Extract the (X, Y) coordinate from the center of the cell holding the provided text.  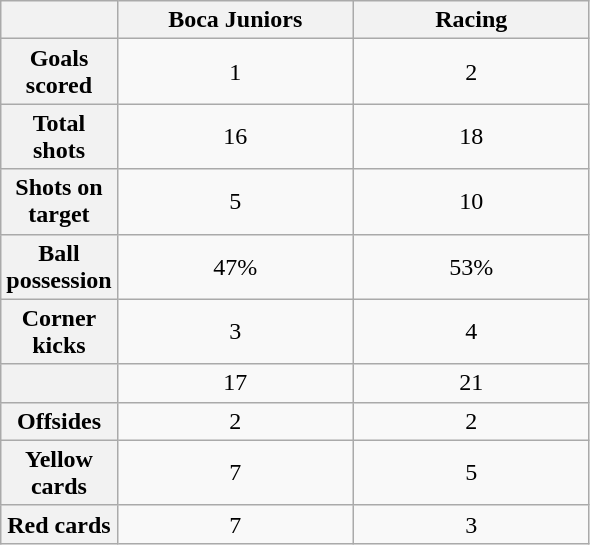
17 (235, 383)
Red cards (59, 524)
Yellow cards (59, 472)
53% (471, 266)
Goals scored (59, 72)
Total shots (59, 136)
1 (235, 72)
21 (471, 383)
4 (471, 332)
Corner kicks (59, 332)
Racing (471, 20)
16 (235, 136)
Offsides (59, 421)
10 (471, 202)
18 (471, 136)
Ball possession (59, 266)
47% (235, 266)
Boca Juniors (235, 20)
Shots on target (59, 202)
